Scan for the cell matching the given text and deliver its (X, Y) coordinate at center. 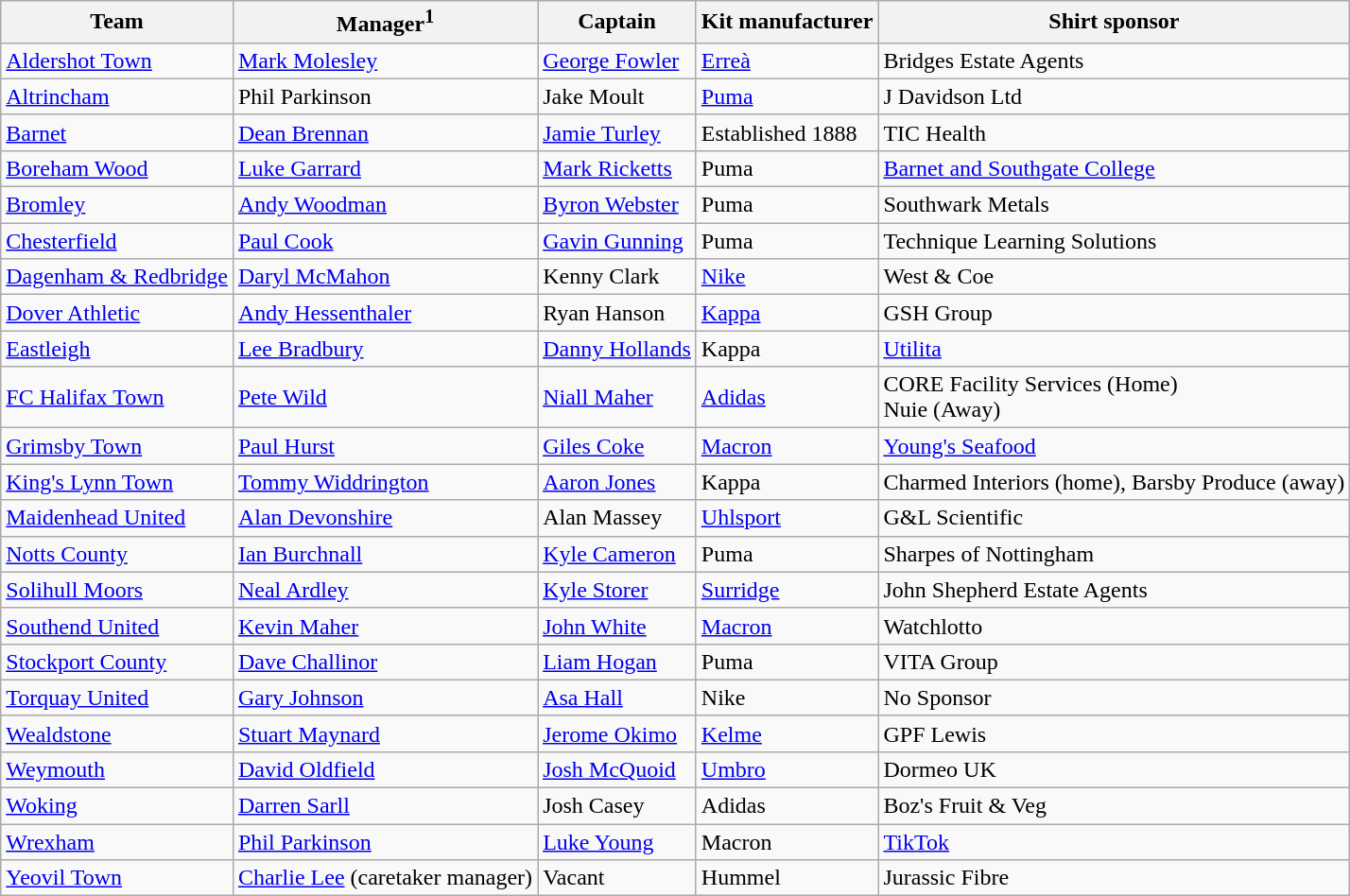
Solihull Moors (117, 590)
VITA Group (1114, 662)
Sharpes of Nottingham (1114, 554)
Aldershot Town (117, 60)
Pete Wild (385, 397)
Danny Hollands (617, 349)
Team (117, 23)
Jake Moult (617, 96)
Dover Athletic (117, 313)
Woking (117, 806)
West & Coe (1114, 277)
Dave Challinor (385, 662)
Boreham Wood (117, 168)
Liam Hogan (617, 662)
Kyle Storer (617, 590)
Wrexham (117, 842)
Aaron Jones (617, 482)
Daryl McMahon (385, 277)
GPF Lewis (1114, 733)
Giles Coke (617, 446)
Eastleigh (117, 349)
Ryan Hanson (617, 313)
Maidenhead United (117, 518)
CORE Facility Services (Home) Nuie (Away) (1114, 397)
Kevin Maher (385, 626)
Gary Johnson (385, 698)
Bridges Estate Agents (1114, 60)
King's Lynn Town (117, 482)
George Fowler (617, 60)
Charmed Interiors (home), Barsby Produce (away) (1114, 482)
Charlie Lee (caretaker manager) (385, 878)
Darren Sarll (385, 806)
Weymouth (117, 769)
Stuart Maynard (385, 733)
Tommy Widdrington (385, 482)
Mark Ricketts (617, 168)
Ian Burchnall (385, 554)
Bromley (117, 205)
Grimsby Town (117, 446)
Lee Bradbury (385, 349)
Utilita (1114, 349)
Andy Woodman (385, 205)
Stockport County (117, 662)
GSH Group (1114, 313)
Kit manufacturer (787, 23)
Southend United (117, 626)
Boz's Fruit & Veg (1114, 806)
Altrincham (117, 96)
Mark Molesley (385, 60)
Umbro (787, 769)
Watchlotto (1114, 626)
Shirt sponsor (1114, 23)
Luke Garrard (385, 168)
Dagenham & Redbridge (117, 277)
Byron Webster (617, 205)
Jamie Turley (617, 132)
Barnet (117, 132)
Erreà (787, 60)
Andy Hessenthaler (385, 313)
Dean Brennan (385, 132)
No Sponsor (1114, 698)
Notts County (117, 554)
Torquay United (117, 698)
Manager1 (385, 23)
Jurassic Fibre (1114, 878)
Paul Cook (385, 241)
Asa Hall (617, 698)
Gavin Gunning (617, 241)
Captain (617, 23)
Kenny Clark (617, 277)
Alan Devonshire (385, 518)
Neal Ardley (385, 590)
John Shepherd Estate Agents (1114, 590)
Josh McQuoid (617, 769)
Alan Massey (617, 518)
FC Halifax Town (117, 397)
TIC Health (1114, 132)
Luke Young (617, 842)
TikTok (1114, 842)
Wealdstone (117, 733)
Young's Seafood (1114, 446)
David Oldfield (385, 769)
Uhlsport (787, 518)
Niall Maher (617, 397)
John White (617, 626)
Established 1888 (787, 132)
Surridge (787, 590)
Kyle Cameron (617, 554)
Chesterfield (117, 241)
Technique Learning Solutions (1114, 241)
Hummel (787, 878)
G&L Scientific (1114, 518)
Barnet and Southgate College (1114, 168)
Jerome Okimo (617, 733)
J Davidson Ltd (1114, 96)
Paul Hurst (385, 446)
Kelme (787, 733)
Yeovil Town (117, 878)
Southwark Metals (1114, 205)
Dormeo UK (1114, 769)
Vacant (617, 878)
Josh Casey (617, 806)
